Detect which cell encompasses the target text, then output its (X, Y) center coordinate. 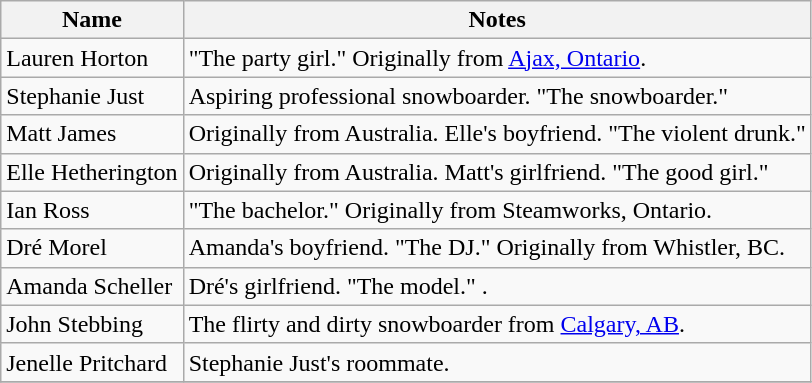
Lauren Horton (92, 58)
Dré's girlfriend. "The model." . (497, 286)
Amanda Scheller (92, 286)
"The bachelor." Originally from Steamworks, Ontario. (497, 210)
The flirty and dirty snowboarder from Calgary, AB. (497, 324)
Notes (497, 20)
Name (92, 20)
Jenelle Pritchard (92, 362)
Stephanie Just's roommate. (497, 362)
Stephanie Just (92, 96)
Elle Hetherington (92, 172)
Originally from Australia. Matt's girlfriend. "The good girl." (497, 172)
John Stebbing (92, 324)
Matt James (92, 134)
Originally from Australia. Elle's boyfriend. "The violent drunk." (497, 134)
Ian Ross (92, 210)
Aspiring professional snowboarder. "The snowboarder." (497, 96)
Dré Morel (92, 248)
"The party girl." Originally from Ajax, Ontario. (497, 58)
Amanda's boyfriend. "The DJ." Originally from Whistler, BC. (497, 248)
